Pinpoint the cell where the given text exists, returning its (x, y) midpoint coordinate. 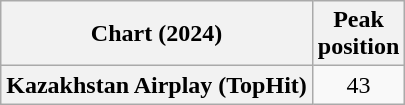
43 (358, 85)
Kazakhstan Airplay (TopHit) (157, 85)
Peakposition (358, 34)
Chart (2024) (157, 34)
